Capture the cell that displays the provided text and extract its (X, Y) central coordinate. 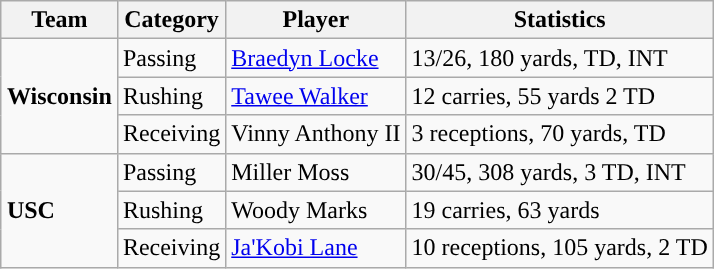
30/45, 308 yards, 3 TD, INT (560, 172)
Player (316, 20)
Wisconsin (59, 96)
Tawee Walker (316, 96)
13/26, 180 yards, TD, INT (560, 58)
10 receptions, 105 yards, 2 TD (560, 248)
Category (171, 20)
3 receptions, 70 yards, TD (560, 134)
Braedyn Locke (316, 58)
Miller Moss (316, 172)
Statistics (560, 20)
USC (59, 210)
Team (59, 20)
Vinny Anthony II (316, 134)
19 carries, 63 yards (560, 210)
Woody Marks (316, 210)
Ja'Kobi Lane (316, 248)
12 carries, 55 yards 2 TD (560, 96)
